Provide the (X, Y) coordinate of the cell's center where the given text is located.  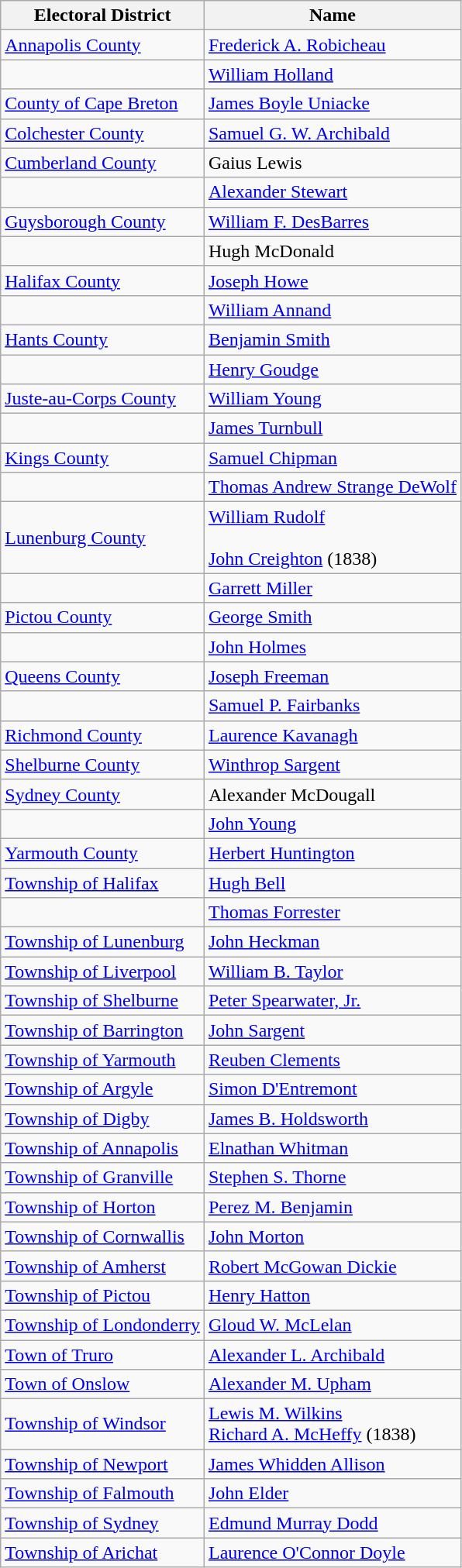
Elnathan Whitman (332, 1148)
Alexander L. Archibald (332, 1355)
John Morton (332, 1236)
Lunenburg County (102, 538)
Township of Halifax (102, 882)
John Holmes (332, 647)
Township of Falmouth (102, 1494)
Laurence O'Connor Doyle (332, 1553)
William Annand (332, 310)
Township of Londonderry (102, 1325)
Township of Annapolis (102, 1148)
William B. Taylor (332, 971)
John Elder (332, 1494)
George Smith (332, 617)
Hants County (102, 339)
Henry Goudge (332, 370)
Name (332, 15)
Robert McGowan Dickie (332, 1266)
Thomas Andrew Strange DeWolf (332, 487)
County of Cape Breton (102, 104)
Sydney County (102, 794)
Juste-au-Corps County (102, 399)
Township of Amherst (102, 1266)
Edmund Murray Dodd (332, 1523)
Town of Onslow (102, 1384)
Township of Barrington (102, 1030)
Joseph Freeman (332, 676)
Shelburne County (102, 765)
Township of Liverpool (102, 971)
Gaius Lewis (332, 163)
William Holland (332, 74)
Hugh Bell (332, 882)
John Young (332, 824)
William F. DesBarres (332, 222)
Frederick A. Robicheau (332, 45)
Township of Horton (102, 1207)
Cumberland County (102, 163)
Lewis M. WilkinsRichard A. McHeffy (1838) (332, 1424)
Guysborough County (102, 222)
Township of Shelburne (102, 1001)
Township of Yarmouth (102, 1060)
James Turnbull (332, 428)
Yarmouth County (102, 853)
Herbert Huntington (332, 853)
Samuel Chipman (332, 458)
Gloud W. McLelan (332, 1325)
Township of Lunenburg (102, 942)
Laurence Kavanagh (332, 735)
Halifax County (102, 280)
Peter Spearwater, Jr. (332, 1001)
Township of Newport (102, 1464)
Reuben Clements (332, 1060)
James Boyle Uniacke (332, 104)
Township of Sydney (102, 1523)
James B. Holdsworth (332, 1119)
Township of Granville (102, 1178)
Township of Argyle (102, 1089)
Benjamin Smith (332, 339)
Perez M. Benjamin (332, 1207)
Alexander M. Upham (332, 1384)
Richmond County (102, 735)
Alexander Stewart (332, 192)
Garrett Miller (332, 588)
Alexander McDougall (332, 794)
Winthrop Sargent (332, 765)
William Young (332, 399)
Township of Windsor (102, 1424)
Colchester County (102, 133)
Simon D'Entremont (332, 1089)
Pictou County (102, 617)
Queens County (102, 676)
Hugh McDonald (332, 251)
Samuel G. W. Archibald (332, 133)
Township of Cornwallis (102, 1236)
Electoral District (102, 15)
Township of Arichat (102, 1553)
Township of Pictou (102, 1295)
William RudolfJohn Creighton (1838) (332, 538)
Kings County (102, 458)
Township of Digby (102, 1119)
John Heckman (332, 942)
Henry Hatton (332, 1295)
John Sargent (332, 1030)
Annapolis County (102, 45)
Thomas Forrester (332, 913)
Joseph Howe (332, 280)
Stephen S. Thorne (332, 1178)
Samuel P. Fairbanks (332, 706)
James Whidden Allison (332, 1464)
Town of Truro (102, 1355)
